From the cell containing the given text, extract its center point as (x, y) coordinate. 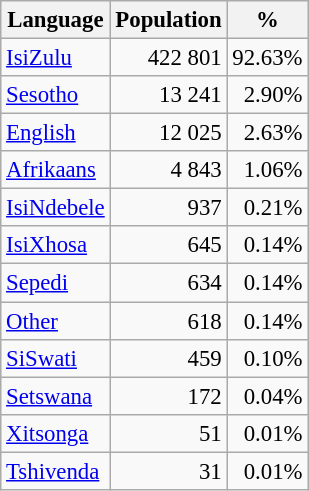
IsiNdebele (56, 208)
Xitsonga (56, 433)
Afrikaans (56, 170)
13 241 (168, 95)
Population (168, 20)
SiSwati (56, 358)
422 801 (168, 58)
Sesotho (56, 95)
172 (168, 396)
0.21% (268, 208)
Sepedi (56, 283)
IsiXhosa (56, 245)
645 (168, 245)
51 (168, 433)
459 (168, 358)
IsiZulu (56, 58)
Setswana (56, 396)
Other (56, 321)
2.63% (268, 133)
English (56, 133)
4 843 (168, 170)
2.90% (268, 95)
92.63% (268, 58)
0.10% (268, 358)
1.06% (268, 170)
937 (168, 208)
618 (168, 321)
12 025 (168, 133)
634 (168, 283)
Tshivenda (56, 471)
% (268, 20)
Language (56, 20)
31 (168, 471)
0.04% (268, 396)
